Return the [x, y] coordinate for the center point of the cell that contains the specified text.  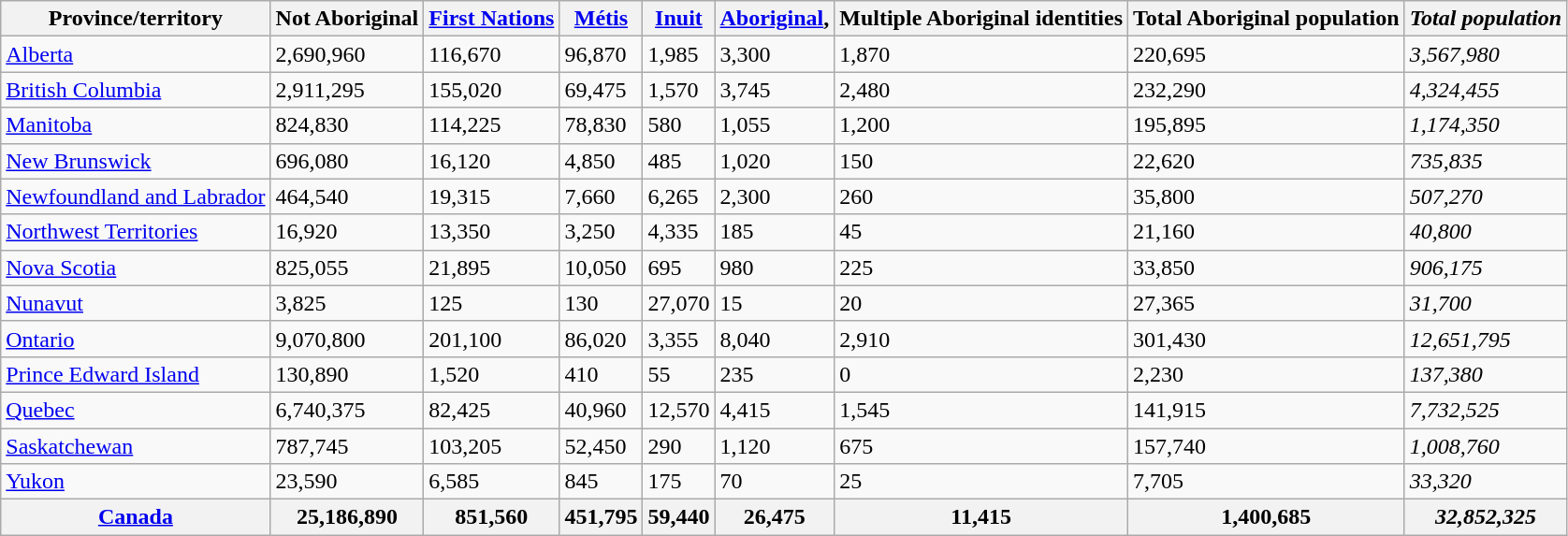
31,700 [1486, 303]
220,695 [1267, 54]
695 [679, 268]
59,440 [679, 517]
10,050 [601, 268]
British Columbia [136, 90]
906,175 [1486, 268]
0 [981, 374]
Nova Scotia [136, 268]
Manitoba [136, 125]
1,200 [981, 125]
2,230 [1267, 374]
8,040 [775, 339]
96,870 [601, 54]
485 [679, 161]
3,355 [679, 339]
1,120 [775, 446]
13,350 [492, 232]
Nunavut [136, 303]
2,910 [981, 339]
130 [601, 303]
Quebec [136, 410]
7,660 [601, 196]
1,985 [679, 54]
35,800 [1267, 196]
25 [981, 482]
86,020 [601, 339]
Canada [136, 517]
157,740 [1267, 446]
451,795 [601, 517]
12,651,795 [1486, 339]
137,380 [1486, 374]
141,915 [1267, 410]
735,835 [1486, 161]
4,850 [601, 161]
16,920 [347, 232]
260 [981, 196]
464,540 [347, 196]
New Brunswick [136, 161]
40,960 [601, 410]
4,324,455 [1486, 90]
410 [601, 374]
201,100 [492, 339]
2,480 [981, 90]
9,070,800 [347, 339]
Northwest Territories [136, 232]
3,250 [601, 232]
Ontario [136, 339]
1,870 [981, 54]
78,830 [601, 125]
6,585 [492, 482]
Multiple Aboriginal identities [981, 19]
2,300 [775, 196]
19,315 [492, 196]
175 [679, 482]
580 [679, 125]
33,320 [1486, 482]
787,745 [347, 446]
69,475 [601, 90]
Yukon [136, 482]
55 [679, 374]
696,080 [347, 161]
2,690,960 [347, 54]
Prince Edward Island [136, 374]
21,160 [1267, 232]
7,732,525 [1486, 410]
21,895 [492, 268]
675 [981, 446]
25,186,890 [347, 517]
116,670 [492, 54]
1,055 [775, 125]
1,008,760 [1486, 446]
155,020 [492, 90]
3,300 [775, 54]
114,225 [492, 125]
825,055 [347, 268]
235 [775, 374]
6,740,375 [347, 410]
82,425 [492, 410]
70 [775, 482]
103,205 [492, 446]
32,852,325 [1486, 517]
1,570 [679, 90]
33,850 [1267, 268]
3,745 [775, 90]
301,430 [1267, 339]
845 [601, 482]
Alberta [136, 54]
23,590 [347, 482]
1,545 [981, 410]
12,570 [679, 410]
First Nations [492, 19]
232,290 [1267, 90]
3,567,980 [1486, 54]
27,070 [679, 303]
225 [981, 268]
16,120 [492, 161]
125 [492, 303]
3,825 [347, 303]
20 [981, 303]
980 [775, 268]
45 [981, 232]
Aboriginal, [775, 19]
1,020 [775, 161]
Not Aboriginal [347, 19]
1,174,350 [1486, 125]
11,415 [981, 517]
22,620 [1267, 161]
Total population [1486, 19]
52,450 [601, 446]
Province/territory [136, 19]
27,365 [1267, 303]
15 [775, 303]
40,800 [1486, 232]
1,400,685 [1267, 517]
Newfoundland and Labrador [136, 196]
150 [981, 161]
195,895 [1267, 125]
6,265 [679, 196]
Total Aboriginal population [1267, 19]
Inuit [679, 19]
824,830 [347, 125]
Saskatchewan [136, 446]
1,520 [492, 374]
185 [775, 232]
4,415 [775, 410]
4,335 [679, 232]
2,911,295 [347, 90]
851,560 [492, 517]
Métis [601, 19]
130,890 [347, 374]
290 [679, 446]
507,270 [1486, 196]
26,475 [775, 517]
7,705 [1267, 482]
